Scan for the cell matching the given text and deliver its (X, Y) coordinate at center. 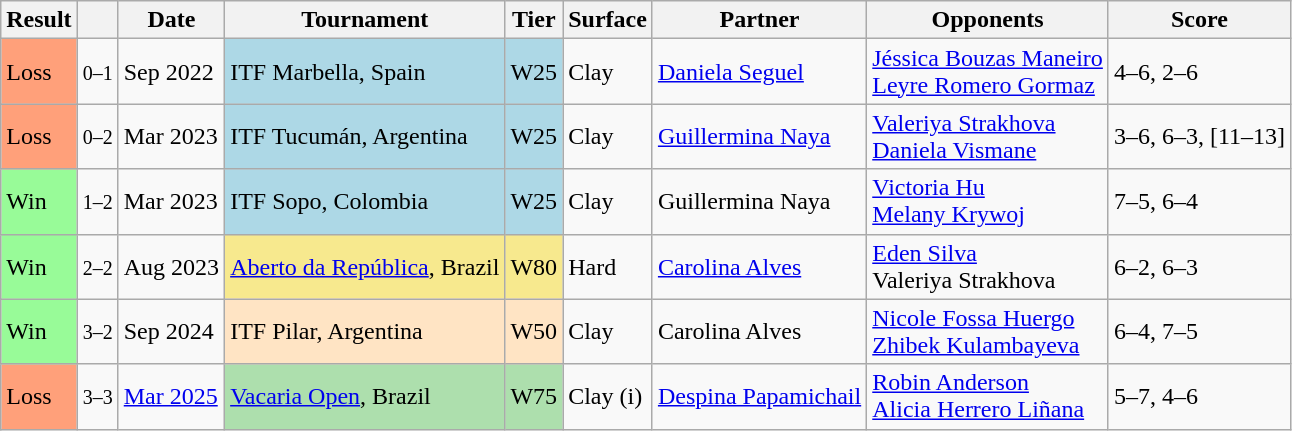
2–2 (98, 266)
Tournament (365, 20)
Sep 2024 (171, 332)
7–5, 6–4 (1199, 202)
Result (39, 20)
6–2, 6–3 (1199, 266)
Hard (608, 266)
Partner (759, 20)
Aberto da República, Brazil (365, 266)
Daniela Seguel (759, 72)
Tier (534, 20)
Mar 2025 (171, 396)
ITF Tucumán, Argentina (365, 136)
Nicole Fossa Huergo Zhibek Kulambayeva (988, 332)
Surface (608, 20)
Despina Papamichail (759, 396)
Robin Anderson Alicia Herrero Liñana (988, 396)
Opponents (988, 20)
W50 (534, 332)
1–2 (98, 202)
3–6, 6–3, [11–13] (1199, 136)
Sep 2022 (171, 72)
Vacaria Open, Brazil (365, 396)
Aug 2023 (171, 266)
Victoria Hu Melany Krywoj (988, 202)
Clay (i) (608, 396)
ITF Marbella, Spain (365, 72)
Date (171, 20)
ITF Pilar, Argentina (365, 332)
0–2 (98, 136)
Eden Silva Valeriya Strakhova (988, 266)
3–3 (98, 396)
Jéssica Bouzas Maneiro Leyre Romero Gormaz (988, 72)
4–6, 2–6 (1199, 72)
0–1 (98, 72)
6–4, 7–5 (1199, 332)
Valeriya Strakhova Daniela Vismane (988, 136)
ITF Sopo, Colombia (365, 202)
5–7, 4–6 (1199, 396)
W75 (534, 396)
3–2 (98, 332)
W80 (534, 266)
Score (1199, 20)
